Search for the cell housing the specified text and yield its [X, Y] center coordinate. 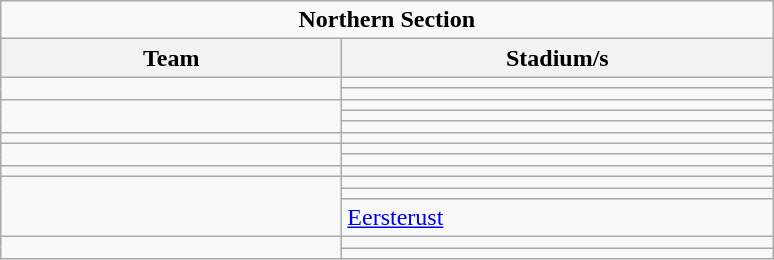
Stadium/s [558, 58]
Team [172, 58]
Eersterust [558, 218]
Northern Section [387, 20]
